Scan for the cell matching the given text and deliver its [x, y] coordinate at center. 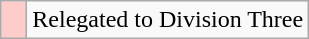
Relegated to Division Three [168, 20]
